Return (x, y) of the center of cell containing provided text 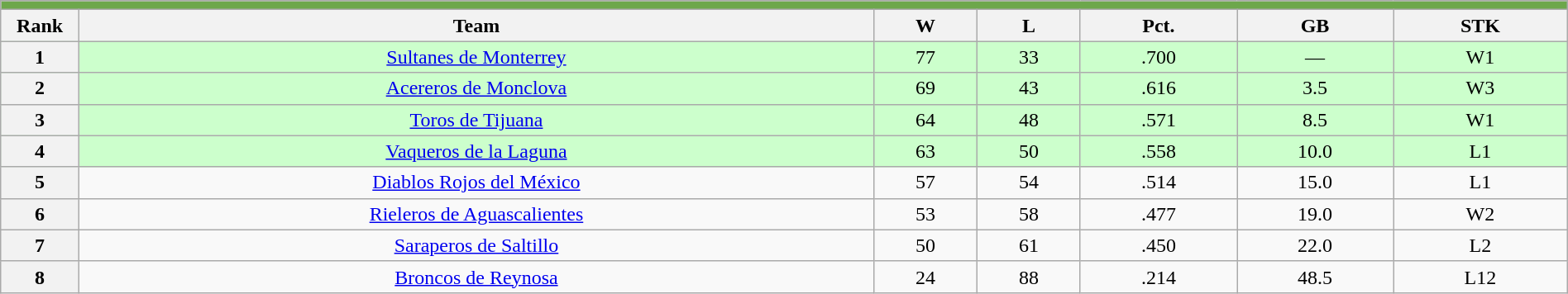
Rieleros de Aguascalientes (476, 214)
Saraperos de Saltillo (476, 245)
L (1029, 26)
15.0 (1315, 183)
3.5 (1315, 88)
19.0 (1315, 214)
88 (1029, 277)
W3 (1480, 88)
.477 (1158, 214)
GB (1315, 26)
24 (925, 277)
3 (40, 120)
4 (40, 151)
W2 (1480, 214)
Vaqueros de la Laguna (476, 151)
— (1315, 57)
33 (1029, 57)
77 (925, 57)
58 (1029, 214)
6 (40, 214)
Diablos Rojos del México (476, 183)
L2 (1480, 245)
Team (476, 26)
53 (925, 214)
.514 (1158, 183)
57 (925, 183)
54 (1029, 183)
43 (1029, 88)
Rank (40, 26)
Sultanes de Monterrey (476, 57)
.700 (1158, 57)
69 (925, 88)
8 (40, 277)
10.0 (1315, 151)
.214 (1158, 277)
.558 (1158, 151)
7 (40, 245)
L12 (1480, 277)
48.5 (1315, 277)
Toros de Tijuana (476, 120)
Acereros de Monclova (476, 88)
W (925, 26)
Broncos de Reynosa (476, 277)
STK (1480, 26)
2 (40, 88)
.616 (1158, 88)
.571 (1158, 120)
48 (1029, 120)
.450 (1158, 245)
8.5 (1315, 120)
22.0 (1315, 245)
1 (40, 57)
5 (40, 183)
63 (925, 151)
Pct. (1158, 26)
61 (1029, 245)
64 (925, 120)
